Output the [X, Y] coordinate of the center of the cell containing the given text.  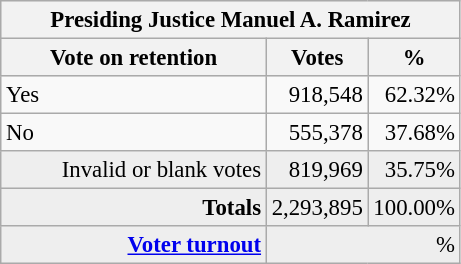
Voter turnout [134, 245]
100.00% [414, 208]
918,548 [317, 95]
Vote on retention [134, 58]
Yes [134, 95]
62.32% [414, 95]
Votes [317, 58]
555,378 [317, 133]
35.75% [414, 170]
Totals [134, 208]
819,969 [317, 170]
Presiding Justice Manuel A. Ramirez [231, 20]
No [134, 133]
37.68% [414, 133]
2,293,895 [317, 208]
Invalid or blank votes [134, 170]
